Find where the given text appears and provide that cell's center as [X, Y] coordinate. 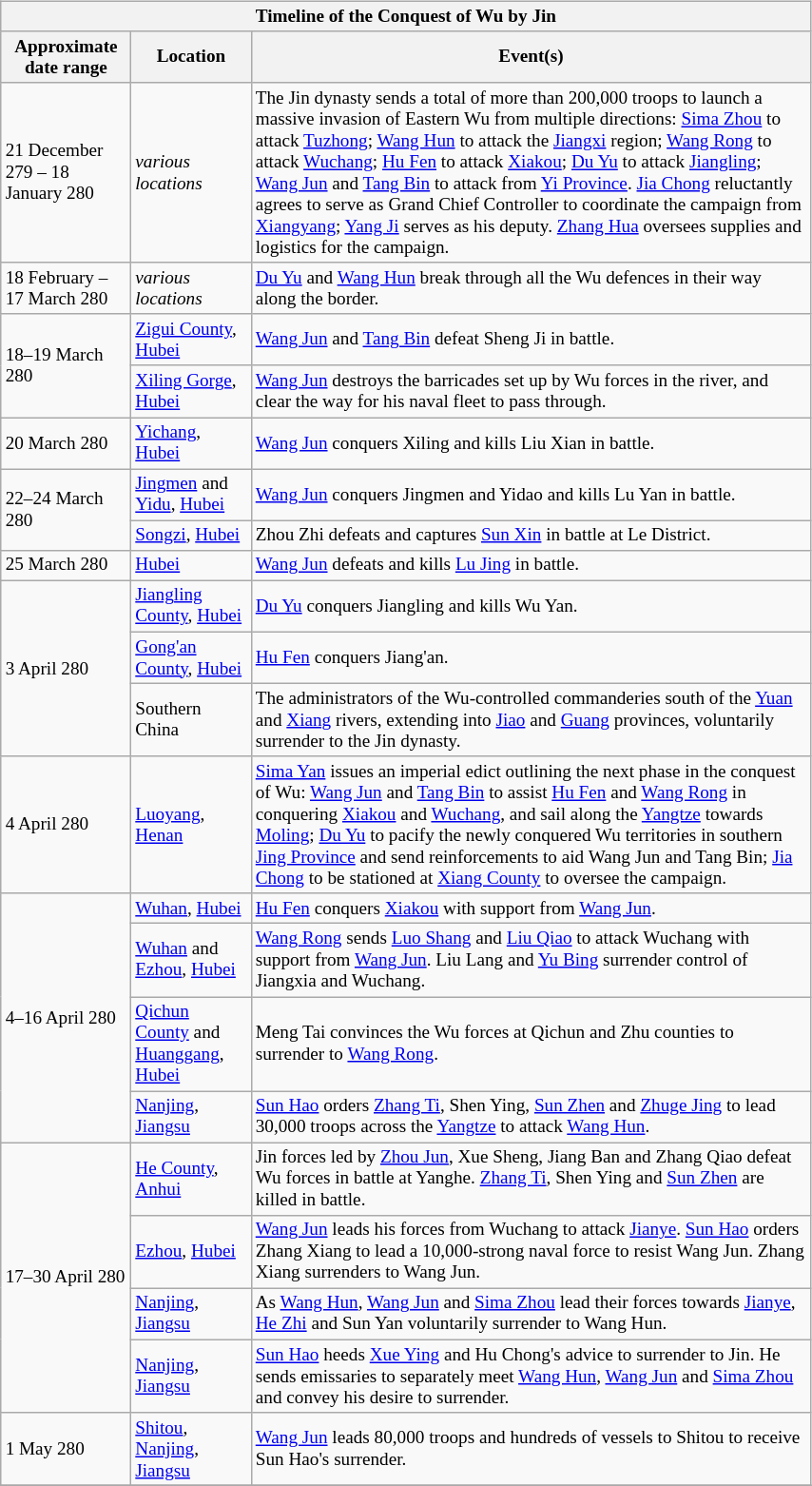
He County, Anhui [191, 1180]
Du Yu and Wang Hun break through all the Wu defences in their way along the border. [531, 288]
4–16 April 280 [67, 1018]
Approximate date range [67, 57]
Event(s) [531, 57]
Sun Hao orders Zhang Ti, Shen Ying, Sun Zhen and Zhuge Jing to lead 30,000 troops across the Yangtze to attack Wang Hun. [531, 1117]
25 March 280 [67, 566]
Hu Fen conquers Xiakou with support from Wang Jun. [531, 909]
18–19 March 280 [67, 365]
Wang Jun leads 80,000 troops and hundreds of vessels to Shitou to receive Sun Hao's surrender. [531, 1450]
Wang Jun destroys the barricades set up by Wu forces in the river, and clear the way for his naval fleet to pass through. [531, 391]
Songzi, Hubei [191, 536]
Zigui County, Hubei [191, 340]
Zhou Zhi defeats and captures Sun Xin in battle at Le District. [531, 536]
Timeline of the Conquest of Wu by Jin [406, 16]
Luoyang, Henan [191, 825]
Du Yu conquers Jiangling and kills Wu Yan. [531, 606]
18 February – 17 March 280 [67, 288]
Location [191, 57]
Wang Jun conquers Jingmen and Yidao and kills Lu Yan in battle. [531, 495]
Gong'an County, Hubei [191, 657]
Meng Tai convinces the Wu forces at Qichun and Zhu counties to surrender to Wang Rong. [531, 1045]
Wang Jun and Tang Bin defeat Sheng Ji in battle. [531, 340]
Wang Jun conquers Xiling and kills Liu Xian in battle. [531, 443]
21 December 279 – 18 January 280 [67, 173]
3 April 280 [67, 668]
Wuhan and Ezhou, Hubei [191, 961]
Shitou, Nanjing, Jiangsu [191, 1450]
17–30 April 280 [67, 1278]
Jingmen and Yidu, Hubei [191, 495]
Wang Jun defeats and kills Lu Jing in battle. [531, 566]
20 March 280 [67, 443]
Ezhou, Hubei [191, 1252]
Hu Fen conquers Jiang'an. [531, 657]
22–24 March 280 [67, 510]
1 May 280 [67, 1450]
Yichang, Hubei [191, 443]
Hubei [191, 566]
Southern China [191, 719]
4 April 280 [67, 825]
Xiling Gorge, Hubei [191, 391]
Wuhan, Hubei [191, 909]
Wang Rong sends Luo Shang and Liu Qiao to attack Wuchang with support from Wang Jun. Liu Lang and Yu Bing surrender control of Jiangxia and Wuchang. [531, 961]
Jiangling County, Hubei [191, 606]
As Wang Hun, Wang Jun and Sima Zhou lead their forces towards Jianye, He Zhi and Sun Yan voluntarily surrender to Wang Hun. [531, 1314]
Qichun County and Huanggang, Hubei [191, 1045]
